Provide the (x, y) coordinate of the cell's center where the given text is located.  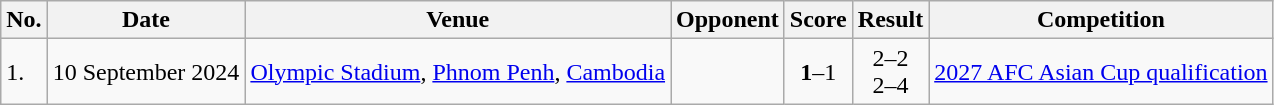
10 September 2024 (146, 72)
2–2 2–4 (890, 72)
1. (24, 72)
No. (24, 20)
1–1 (818, 72)
2027 AFC Asian Cup qualification (1101, 72)
Olympic Stadium, Phnom Penh, Cambodia (458, 72)
Opponent (728, 20)
Venue (458, 20)
Date (146, 20)
Competition (1101, 20)
Score (818, 20)
Result (890, 20)
